Return (X, Y) of the center of cell containing provided text 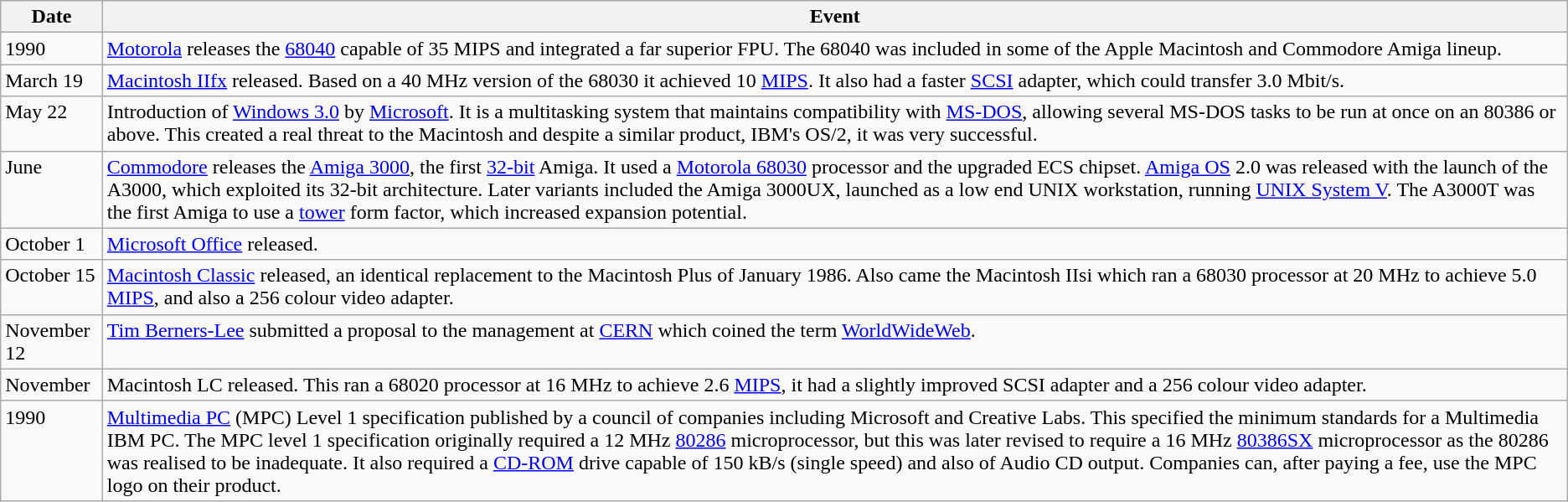
November 12 (52, 342)
Date (52, 17)
Event (834, 17)
October 15 (52, 287)
June (52, 189)
Tim Berners-Lee submitted a proposal to the management at CERN which coined the term WorldWideWeb. (834, 342)
March 19 (52, 80)
May 22 (52, 124)
October 1 (52, 244)
Microsoft Office released. (834, 244)
November (52, 385)
